Return [x, y] of the center of cell containing provided text 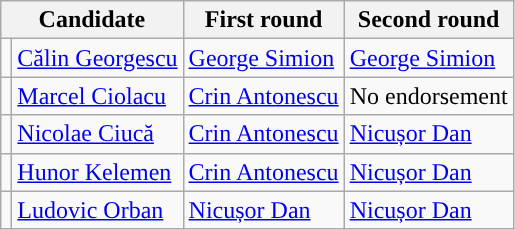
Candidate [92, 20]
No endorsement [428, 96]
First round [264, 20]
Second round [428, 20]
Ludovic Orban [98, 210]
Nicolae Ciucă [98, 134]
Călin Georgescu [98, 58]
Marcel Ciolacu [98, 96]
Hunor Kelemen [98, 172]
